Identify which cell holds the provided text, then report its [x, y] central coordinate. 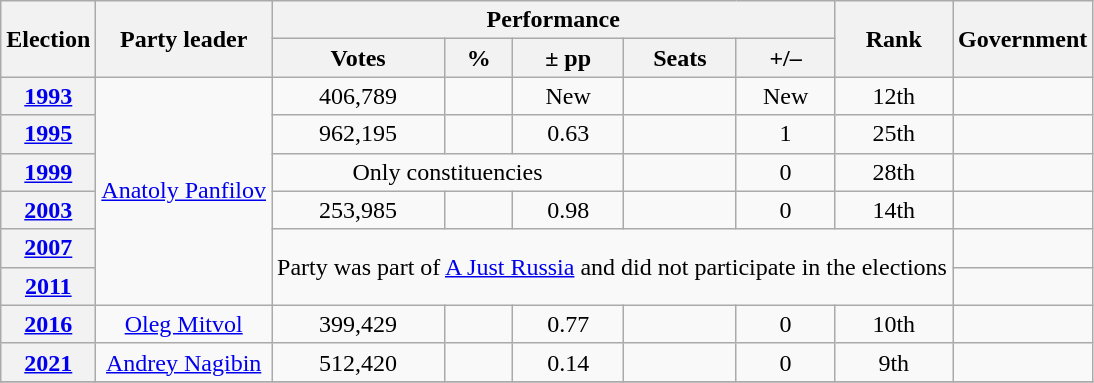
28th [894, 172]
1 [786, 134]
2003 [48, 210]
0.14 [568, 362]
12th [894, 96]
Government [1022, 39]
1993 [48, 96]
399,429 [358, 324]
2021 [48, 362]
962,195 [358, 134]
1999 [48, 172]
+/– [786, 58]
Election [48, 39]
2016 [48, 324]
Rank [894, 39]
Party was part of A Just Russia and did not participate in the elections [612, 267]
Only constituencies [448, 172]
Seats [680, 58]
Votes [358, 58]
0.63 [568, 134]
14th [894, 210]
% [479, 58]
406,789 [358, 96]
0.77 [568, 324]
Performance [554, 20]
10th [894, 324]
9th [894, 362]
Andrey Nagibin [184, 362]
25th [894, 134]
± pp [568, 58]
2007 [48, 248]
Party leader [184, 39]
Anatoly Panfilov [184, 191]
512,420 [358, 362]
Oleg Mitvol [184, 324]
253,985 [358, 210]
0.98 [568, 210]
1995 [48, 134]
2011 [48, 286]
